Determine the (X, Y) coordinate at the center of the cell enclosing the given text.  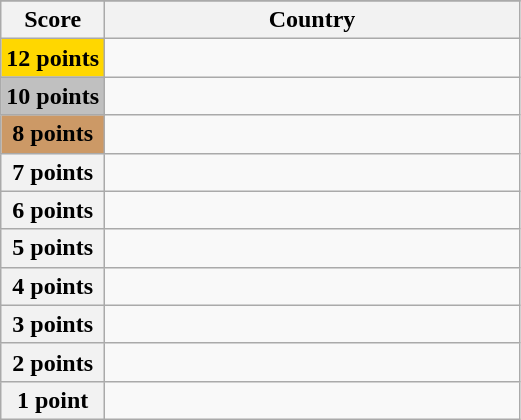
Country (312, 20)
Score (53, 20)
2 points (53, 362)
1 point (53, 400)
10 points (53, 96)
7 points (53, 172)
8 points (53, 134)
3 points (53, 324)
6 points (53, 210)
5 points (53, 248)
4 points (53, 286)
12 points (53, 58)
